Pinpoint the cell where the given text exists, returning its [X, Y] midpoint coordinate. 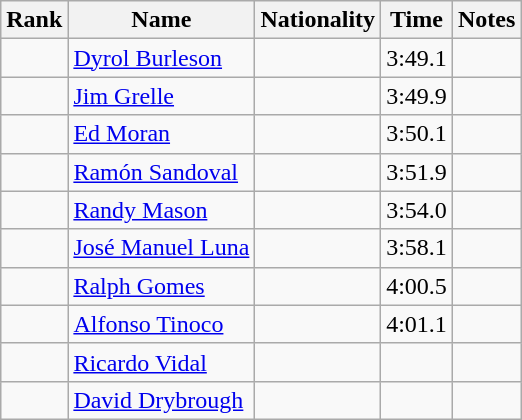
Jim Grelle [162, 96]
José Manuel Luna [162, 248]
3:49.1 [417, 58]
Ed Moran [162, 134]
3:50.1 [417, 134]
Randy Mason [162, 210]
Nationality [318, 20]
Ralph Gomes [162, 286]
3:49.9 [417, 96]
Alfonso Tinoco [162, 324]
Rank [34, 20]
4:00.5 [417, 286]
Notes [486, 20]
Dyrol Burleson [162, 58]
Name [162, 20]
Ramón Sandoval [162, 172]
3:58.1 [417, 248]
3:54.0 [417, 210]
Ricardo Vidal [162, 362]
3:51.9 [417, 172]
4:01.1 [417, 324]
David Drybrough [162, 400]
Time [417, 20]
